For the text-containing cell, return its midpoint in [X, Y] coordinate format. 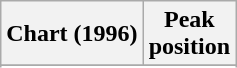
Chart (1996) [72, 34]
Peakposition [189, 34]
